Search for the cell housing the specified text and yield its (X, Y) center coordinate. 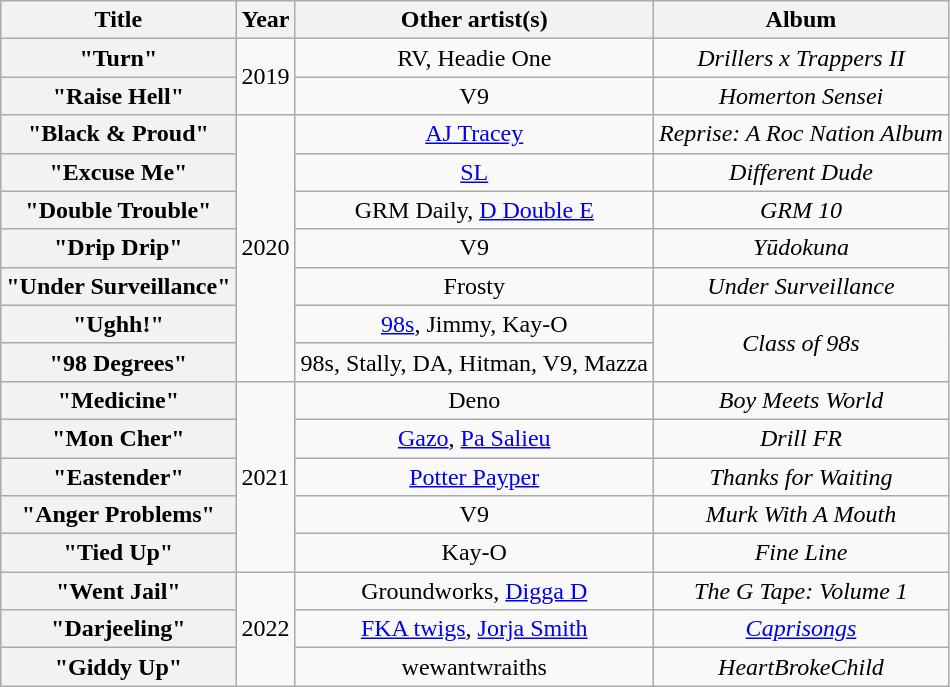
"Black & Proud" (118, 134)
Different Dude (800, 172)
Caprisongs (800, 629)
Gazo, Pa Salieu (474, 438)
wewantwraiths (474, 667)
"Giddy Up" (118, 667)
"Drip Drip" (118, 248)
"Darjeeling" (118, 629)
"Mon Cher" (118, 438)
Under Surveillance (800, 286)
2019 (266, 77)
98s, Stally, DA, Hitman, V9, Mazza (474, 362)
"Tied Up" (118, 553)
Yūdokuna (800, 248)
Boy Meets World (800, 400)
RV, Headie One (474, 58)
"Medicine" (118, 400)
"Anger Problems" (118, 515)
"Went Jail" (118, 591)
Frosty (474, 286)
Drillers x Trappers II (800, 58)
The G Tape: Volume 1 (800, 591)
GRM 10 (800, 210)
SL (474, 172)
Kay-O (474, 553)
2020 (266, 248)
98s, Jimmy, Kay-O (474, 324)
Class of 98s (800, 343)
HeartBrokeChild (800, 667)
2021 (266, 476)
"Raise Hell" (118, 96)
Title (118, 20)
Album (800, 20)
Reprise: A Roc Nation Album (800, 134)
Year (266, 20)
Other artist(s) (474, 20)
Deno (474, 400)
"Turn" (118, 58)
"Double Trouble" (118, 210)
2022 (266, 629)
Drill FR (800, 438)
GRM Daily, D Double E (474, 210)
Homerton Sensei (800, 96)
AJ Tracey (474, 134)
Groundworks, Digga D (474, 591)
Potter Payper (474, 477)
"Eastender" (118, 477)
Thanks for Waiting (800, 477)
"98 Degrees" (118, 362)
Fine Line (800, 553)
"Excuse Me" (118, 172)
Murk With A Mouth (800, 515)
"Ughh!" (118, 324)
FKA twigs, Jorja Smith (474, 629)
"Under Surveillance" (118, 286)
